Find where the given text appears and provide that cell's center as [X, Y] coordinate. 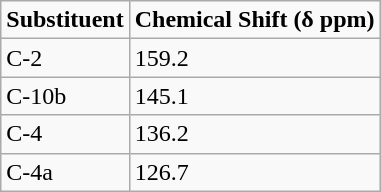
C-4 [65, 134]
C-10b [65, 96]
C-4a [65, 172]
126.7 [254, 172]
Chemical Shift (δ ppm) [254, 20]
C-2 [65, 58]
136.2 [254, 134]
145.1 [254, 96]
159.2 [254, 58]
Substituent [65, 20]
